Identify which cell holds the provided text, then report its [X, Y] central coordinate. 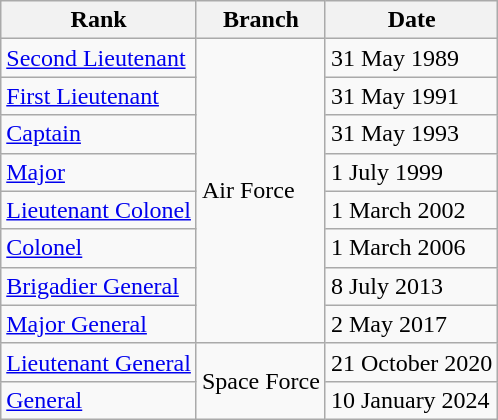
Branch [260, 20]
Colonel [99, 248]
21 October 2020 [411, 362]
1 March 2006 [411, 248]
8 July 2013 [411, 286]
Major General [99, 324]
Brigadier General [99, 286]
Lieutenant Colonel [99, 210]
Date [411, 20]
Rank [99, 20]
1 July 1999 [411, 172]
Lieutenant General [99, 362]
2 May 2017 [411, 324]
31 May 1989 [411, 58]
1 March 2002 [411, 210]
Major [99, 172]
First Lieutenant [99, 96]
10 January 2024 [411, 400]
General [99, 400]
31 May 1991 [411, 96]
Air Force [260, 191]
Captain [99, 134]
Space Force [260, 381]
Second Lieutenant [99, 58]
31 May 1993 [411, 134]
